Detect which cell encompasses the target text, then output its (x, y) center coordinate. 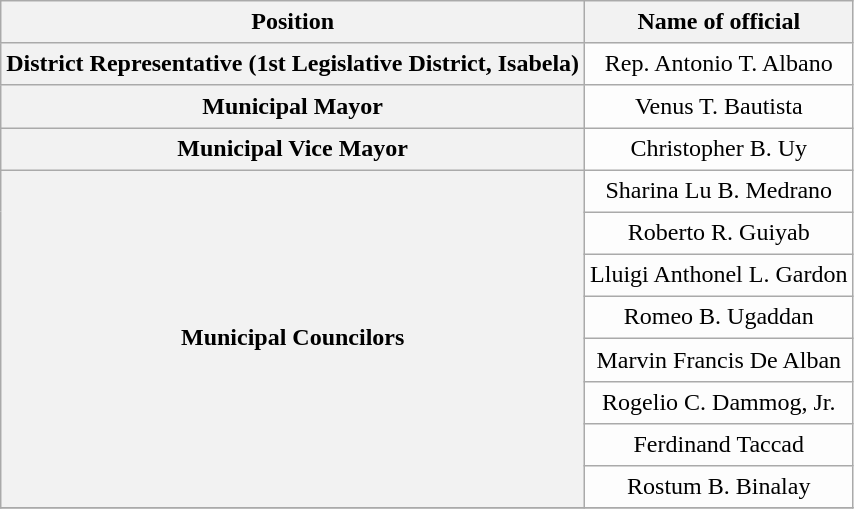
Venus T. Bautista (719, 106)
Municipal Mayor (293, 106)
Rostum B. Binalay (719, 487)
Name of official (719, 22)
Position (293, 22)
Marvin Francis De Alban (719, 360)
Rogelio C. Dammog, Jr. (719, 402)
Ferdinand Taccad (719, 444)
District Representative (1st Legislative District, Isabela) (293, 64)
Rep. Antonio T. Albano (719, 64)
Municipal Councilors (293, 339)
Municipal Vice Mayor (293, 149)
Romeo B. Ugaddan (719, 318)
Christopher B. Uy (719, 149)
Lluigi Anthonel L. Gardon (719, 275)
Sharina Lu B. Medrano (719, 191)
Roberto R. Guiyab (719, 233)
